For the text-containing cell, return its midpoint in [X, Y] coordinate format. 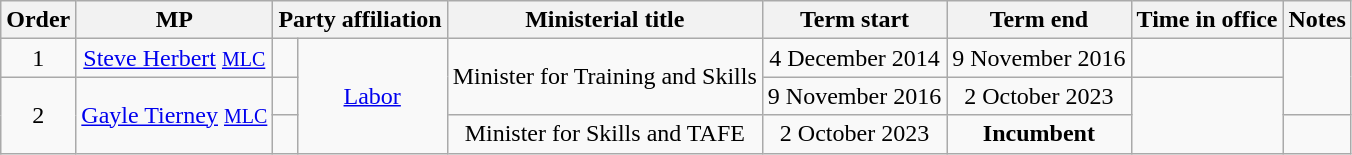
Ministerial title [604, 20]
MP [174, 20]
Party affiliation [360, 20]
2 [38, 115]
Time in office [1207, 20]
Incumbent [1039, 134]
Minister for Training and Skills [604, 77]
Gayle Tierney MLC [174, 115]
Labor [372, 96]
Steve Herbert MLC [174, 58]
Order [38, 20]
Term start [854, 20]
Minister for Skills and TAFE [604, 134]
Notes [1317, 20]
1 [38, 58]
4 December 2014 [854, 58]
Term end [1039, 20]
